Search for the cell housing the specified text and yield its (x, y) center coordinate. 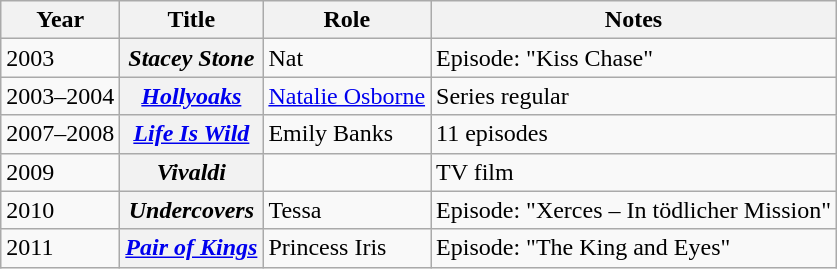
Tessa (347, 210)
2003–2004 (60, 96)
11 episodes (634, 134)
Hollyoaks (192, 96)
Title (192, 20)
Role (347, 20)
Year (60, 20)
2003 (60, 58)
Princess Iris (347, 248)
Episode: "Kiss Chase" (634, 58)
2011 (60, 248)
Stacey Stone (192, 58)
Life Is Wild (192, 134)
2007–2008 (60, 134)
Natalie Osborne (347, 96)
Series regular (634, 96)
Episode: "Xerces – In tödlicher Mission" (634, 210)
2010 (60, 210)
2009 (60, 172)
TV film (634, 172)
Vivaldi (192, 172)
Notes (634, 20)
Episode: "The King and Eyes" (634, 248)
Emily Banks (347, 134)
Undercovers (192, 210)
Nat (347, 58)
Pair of Kings (192, 248)
